Identify which cell holds the provided text, then report its [X, Y] central coordinate. 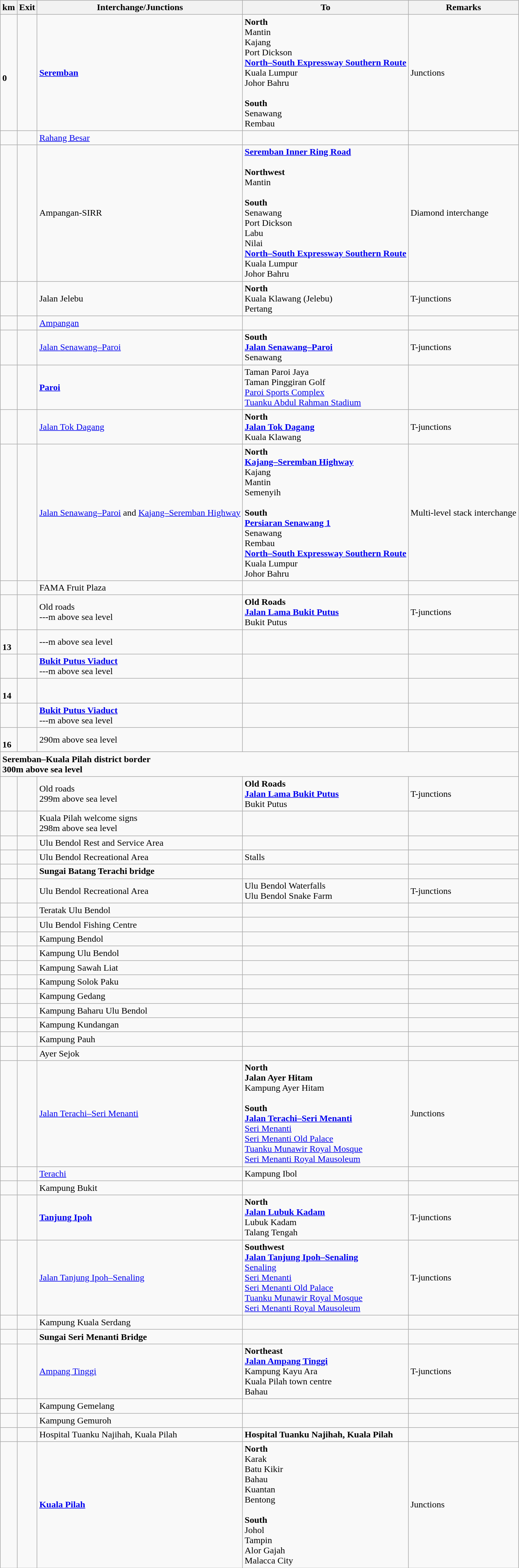
Sungai Seri Menanti Bridge [140, 1337]
Kampung Ibol [326, 1174]
North Jalan Tok Dagang Kuala Klawang [326, 427]
Kampung Ulu Bendol [140, 953]
Multi-level stack interchange [463, 512]
Stalls [326, 857]
Jalan Senawang–Paroi and Kajang–Seremban Highway [140, 512]
Kampung Kundangan [140, 1025]
Northeast Jalan Ampang TinggiKampung Kayu Ara Kuala Pilah town centreBahau [326, 1371]
Jalan Tanjung Ipoh–Senaling [140, 1277]
Kampung Pauh [140, 1039]
Kampung Gemelang [140, 1406]
FAMA Fruit Plaza [140, 588]
Kampung Solok Paku [140, 982]
Tanjung Ipoh [140, 1217]
Terachi [140, 1174]
Diamond interchange [463, 213]
Jalan Senawang–Paroi [140, 347]
Taman Paroi JayaTaman Pinggiran GolfParoi Sports ComplexTuanku Abdul Rahman Stadium [326, 387]
Old roads299m above sea level [140, 794]
---m above sea level [140, 641]
North Mantin Kajang Port Dickson North–South Expressway Southern RouteKuala LumpurJohor BahruSouth Senawang Rembau [326, 73]
290m above sea level [140, 740]
Jalan Tok Dagang [140, 427]
Sungai Batang Terachi bridge [140, 871]
Kampung Bendol [140, 939]
16 [9, 740]
Ulu Bendol WaterfallsUlu Bendol Snake Farm [326, 891]
Exit [27, 8]
Seremban [140, 73]
13 [9, 641]
Kuala Pilah welcome signs298m above sea level [140, 824]
Ulu Bendol Rest and Service Area [140, 843]
Ampangan [140, 323]
Kampung Bukit [140, 1188]
Interchange/Junctions [140, 8]
South Jalan Senawang–Paroi Senawang [326, 347]
Kampung Sawah Liat [140, 968]
Kampung Kuala Serdang [140, 1322]
Kampung Gemuroh [140, 1420]
Jalan Terachi–Seri Menanti [140, 1113]
Seremban–Kuala Pilah district border300m above sea level [260, 764]
0 [9, 73]
Ampang Tinggi [140, 1371]
14 [9, 691]
Southwest Jalan Tanjung Ipoh–SenalingSenalingSeri MenantiSeri Menanti Old PalaceTuanku Munawir Royal MosqueSeri Menanti Royal Mausoleum [326, 1277]
To [326, 8]
Ayer Sejok [140, 1053]
Remarks [463, 8]
Ampangan-SIRR [140, 213]
Old roads---m above sea level [140, 612]
Rahang Besar [140, 138]
Seremban Inner Ring RoadNorthwest MantinSouth Senawang Port Dickson Labu Nilai North–South Expressway Southern RouteKuala LumpurJohor Bahru [326, 213]
Kuala Pilah [140, 1505]
km [9, 8]
North Kuala Klawang (Jelebu) Pertang [326, 298]
Ulu Bendol Fishing Centre [140, 924]
North Karak Batu Kikir Bahau Kuantan BentongSouth Johol Tampin Alor Gajah Malacca City [326, 1505]
Paroi [140, 387]
Kampung Baharu Ulu Bendol [140, 1011]
Jalan Jelebu [140, 298]
Teratak Ulu Bendol [140, 910]
North Jalan Lubuk KadamLubuk KadamTalang Tengah [326, 1217]
Kampung Gedang [140, 996]
